Return the (x, y) coordinate for the center point of the cell that contains the specified text.  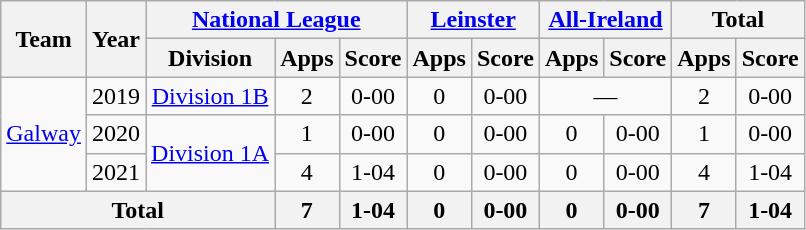
All-Ireland (605, 20)
Division (210, 58)
Team (44, 39)
Leinster (473, 20)
Division 1B (210, 96)
Galway (44, 134)
2020 (116, 134)
2019 (116, 96)
Division 1A (210, 153)
Year (116, 39)
National League (276, 20)
2021 (116, 172)
— (605, 96)
